Determine the [x, y] coordinate at the center of the cell enclosing the given text.  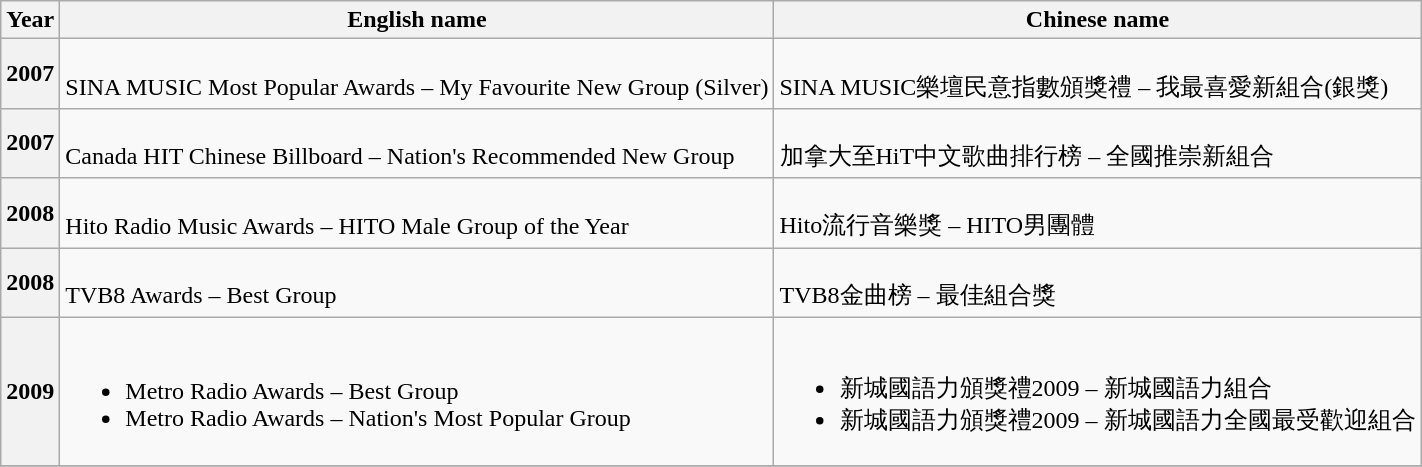
Hito流行音樂獎 – HITO男團體 [1098, 213]
SINA MUSIC Most Popular Awards – My Favourite New Group (Silver) [417, 74]
SINA MUSIC樂壇民意指數頒獎禮 – 我最喜愛新組合(銀獎) [1098, 74]
Metro Radio Awards – Best GroupMetro Radio Awards – Nation's Most Popular Group [417, 392]
Canada HIT Chinese Billboard – Nation's Recommended New Group [417, 143]
加拿大至HiT中文歌曲排行榜 – 全國推崇新組合 [1098, 143]
2009 [30, 392]
English name [417, 20]
Chinese name [1098, 20]
TVB8 Awards – Best Group [417, 283]
新城國語力頒獎禮2009 – 新城國語力組合新城國語力頒獎禮2009 – 新城國語力全國最受歡迎組合 [1098, 392]
Hito Radio Music Awards – HITO Male Group of the Year [417, 213]
TVB8金曲榜 – 最佳組合獎 [1098, 283]
Year [30, 20]
